Determine the (x, y) coordinate at the center of the cell enclosing the given text.  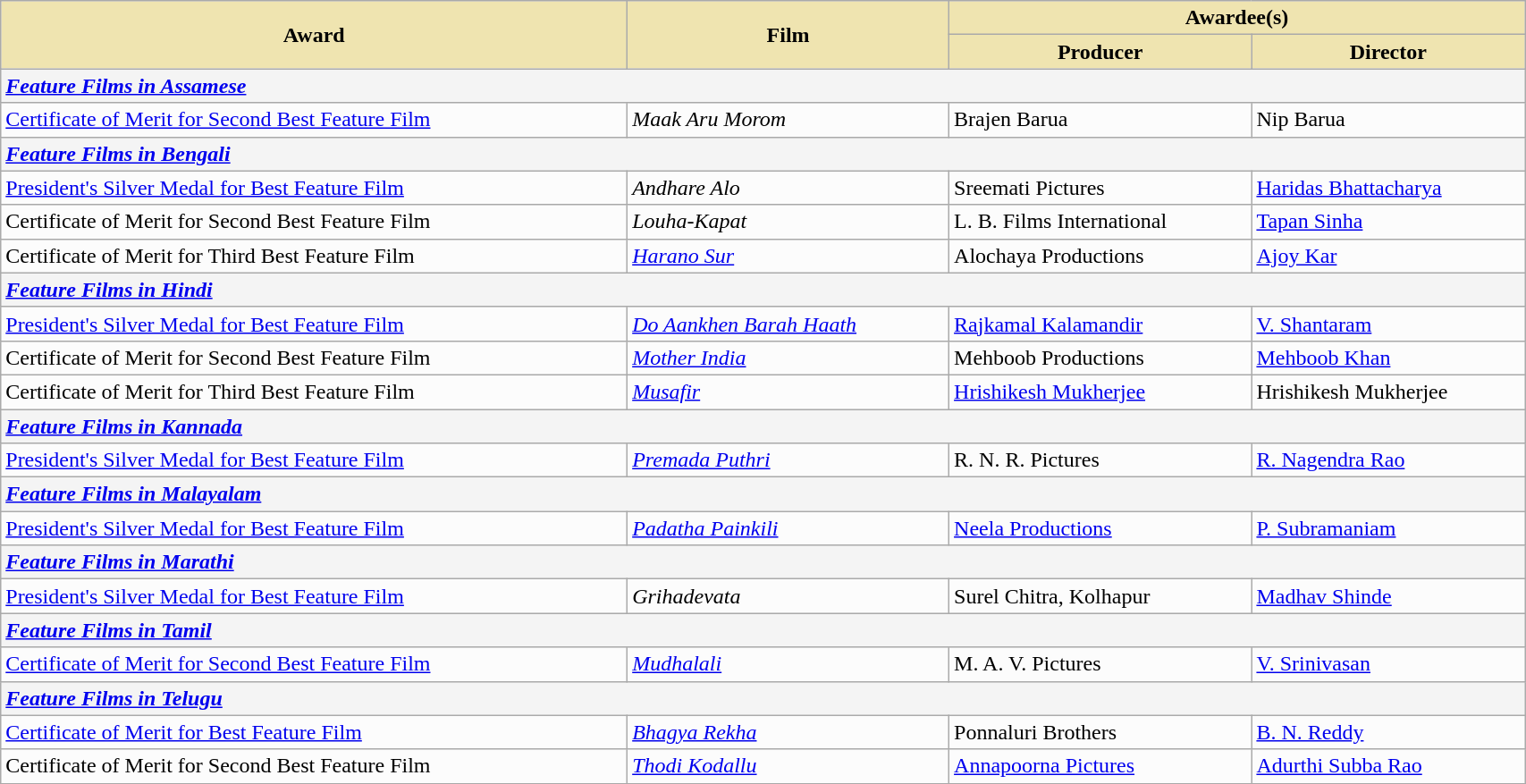
Grihadevata (788, 596)
R. N. R. Pictures (1100, 460)
Musafir (788, 392)
Annapoorna Pictures (1100, 766)
Feature Films in Marathi (763, 562)
Alochaya Productions (1100, 256)
Surel Chitra, Kolhapur (1100, 596)
Feature Films in Hindi (763, 290)
Nip Barua (1388, 120)
Rajkamal Kalamandir (1100, 324)
Bhagya Rekha (788, 732)
M. A. V. Pictures (1100, 664)
Ajoy Kar (1388, 256)
Mehboob Productions (1100, 358)
Sreemati Pictures (1100, 188)
Producer (1100, 52)
Mudhalali (788, 664)
Director (1388, 52)
Andhare Alo (788, 188)
Premada Puthri (788, 460)
Feature Films in Assamese (763, 86)
Feature Films in Malayalam (763, 494)
Adurthi Subba Rao (1388, 766)
Film (788, 35)
Harano Sur (788, 256)
V. Srinivasan (1388, 664)
Tapan Sinha (1388, 222)
Award (315, 35)
R. Nagendra Rao (1388, 460)
Feature Films in Tamil (763, 630)
V. Shantaram (1388, 324)
Feature Films in Bengali (763, 154)
Feature Films in Kannada (763, 426)
Mehboob Khan (1388, 358)
Haridas Bhattacharya (1388, 188)
Awardee(s) (1237, 18)
Louha-Kapat (788, 222)
Do Aankhen Barah Haath (788, 324)
Brajen Barua (1100, 120)
Feature Films in Telugu (763, 698)
Neela Productions (1100, 528)
L. B. Films International (1100, 222)
Ponnaluri Brothers (1100, 732)
Thodi Kodallu (788, 766)
Mother India (788, 358)
Madhav Shinde (1388, 596)
B. N. Reddy (1388, 732)
Maak Aru Morom (788, 120)
Padatha Painkili (788, 528)
P. Subramaniam (1388, 528)
Certificate of Merit for Best Feature Film (315, 732)
